From the cell containing the given text, extract its center point as [x, y] coordinate. 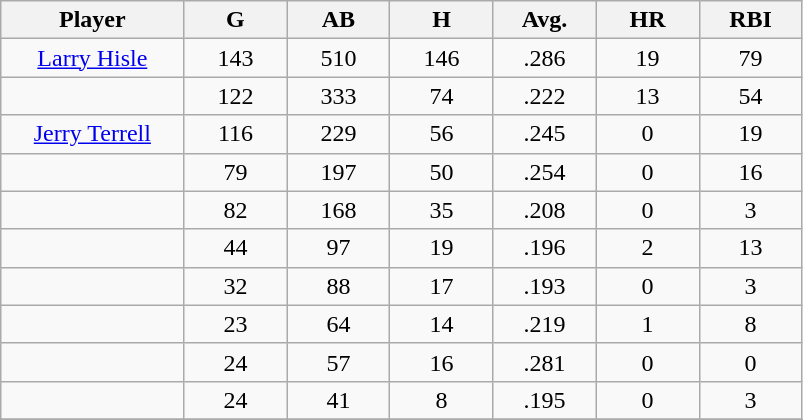
14 [442, 324]
.222 [544, 96]
50 [442, 172]
510 [338, 58]
32 [236, 286]
97 [338, 248]
143 [236, 58]
229 [338, 134]
2 [648, 248]
35 [442, 210]
.219 [544, 324]
168 [338, 210]
57 [338, 362]
23 [236, 324]
.245 [544, 134]
Avg. [544, 20]
AB [338, 20]
.193 [544, 286]
.254 [544, 172]
.281 [544, 362]
Player [92, 20]
64 [338, 324]
56 [442, 134]
Jerry Terrell [92, 134]
.195 [544, 400]
G [236, 20]
44 [236, 248]
HR [648, 20]
146 [442, 58]
H [442, 20]
82 [236, 210]
Larry Hisle [92, 58]
74 [442, 96]
116 [236, 134]
1 [648, 324]
333 [338, 96]
88 [338, 286]
122 [236, 96]
.196 [544, 248]
197 [338, 172]
RBI [750, 20]
.208 [544, 210]
17 [442, 286]
.286 [544, 58]
41 [338, 400]
54 [750, 96]
